From the cell containing the given text, extract its center point as [x, y] coordinate. 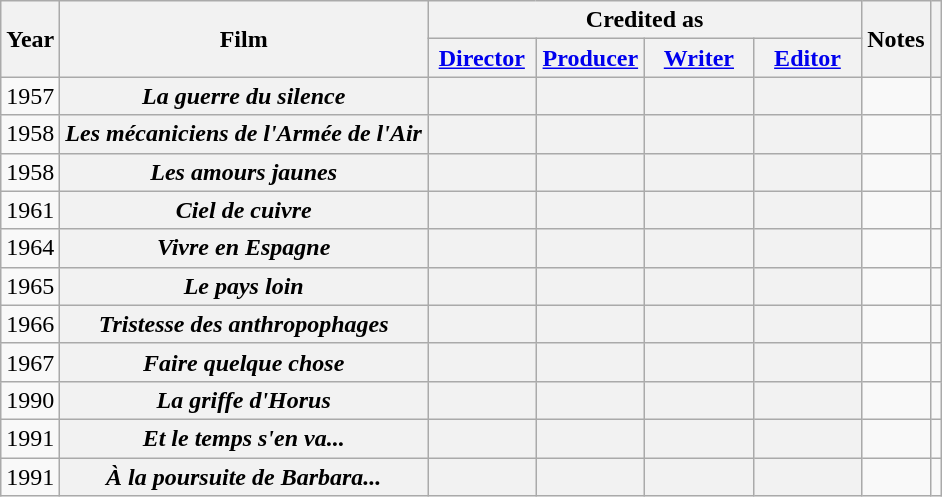
Vivre en Espagne [244, 248]
Producer [590, 58]
Film [244, 39]
Writer [700, 58]
Director [482, 58]
1965 [30, 286]
Le pays loin [244, 286]
Ciel de cuivre [244, 210]
La griffe d'Horus [244, 400]
Tristesse des anthropophages [244, 324]
Year [30, 39]
1957 [30, 96]
À la poursuite de Barbara... [244, 477]
La guerre du silence [244, 96]
Editor [808, 58]
Notes [896, 39]
1961 [30, 210]
Et le temps s'en va... [244, 438]
Les mécaniciens de l'Armée de l'Air [244, 134]
1964 [30, 248]
Faire quelque chose [244, 362]
1990 [30, 400]
Les amours jaunes [244, 172]
Credited as [645, 20]
1967 [30, 362]
1966 [30, 324]
